Find where the given text appears and provide that cell's center as [X, Y] coordinate. 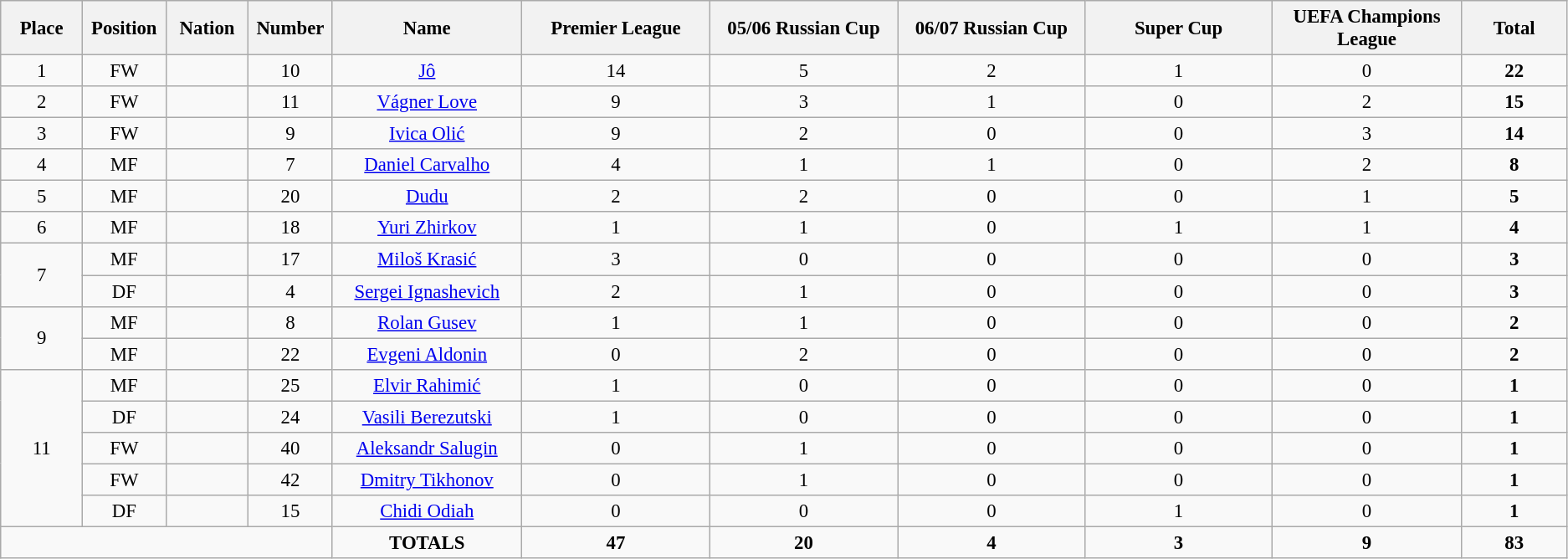
Place [42, 28]
Aleksandr Salugin [427, 449]
Elvir Rahimić [427, 385]
Rolan Gusev [427, 322]
Ivica Olić [427, 134]
18 [290, 228]
Number [290, 28]
Position [124, 28]
Dmitry Tikhonov [427, 480]
83 [1514, 542]
17 [290, 259]
Yuri Zhirkov [427, 228]
Vágner Love [427, 102]
Dudu [427, 197]
Evgeni Aldonin [427, 354]
42 [290, 480]
Vasili Berezutski [427, 417]
47 [616, 542]
25 [290, 385]
10 [290, 71]
Jô [427, 71]
40 [290, 449]
Total [1514, 28]
Miloš Krasić [427, 259]
Nation [208, 28]
6 [42, 228]
Super Cup [1178, 28]
TOTALS [427, 542]
05/06 Russian Cup [803, 28]
Chidi Odiah [427, 511]
Premier League [616, 28]
Sergei Ignashevich [427, 291]
24 [290, 417]
Daniel Carvalho [427, 165]
UEFA Champions League [1367, 28]
06/07 Russian Cup [992, 28]
Name [427, 28]
